Return (x, y) of the center of cell containing provided text 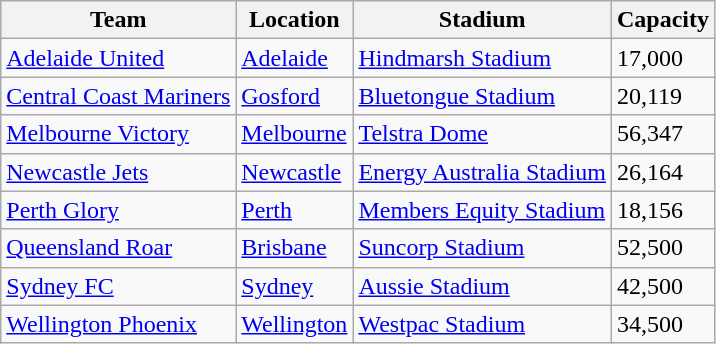
34,500 (662, 324)
52,500 (662, 248)
56,347 (662, 134)
Stadium (482, 20)
Adelaide United (118, 58)
Bluetongue Stadium (482, 96)
Location (294, 20)
Perth Glory (118, 210)
17,000 (662, 58)
Team (118, 20)
Newcastle Jets (118, 172)
Telstra Dome (482, 134)
Westpac Stadium (482, 324)
Melbourne Victory (118, 134)
Melbourne (294, 134)
Brisbane (294, 248)
Sydney (294, 286)
Newcastle (294, 172)
Adelaide (294, 58)
26,164 (662, 172)
Aussie Stadium (482, 286)
Central Coast Mariners (118, 96)
Energy Australia Stadium (482, 172)
Wellington (294, 324)
Suncorp Stadium (482, 248)
Capacity (662, 20)
Sydney FC (118, 286)
Hindmarsh Stadium (482, 58)
Queensland Roar (118, 248)
Members Equity Stadium (482, 210)
42,500 (662, 286)
Gosford (294, 96)
20,119 (662, 96)
Wellington Phoenix (118, 324)
Perth (294, 210)
18,156 (662, 210)
